Capture the cell that displays the provided text and extract its (x, y) central coordinate. 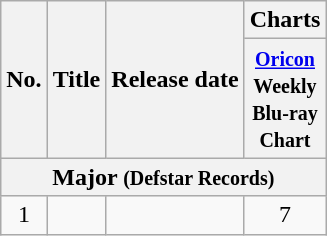
1 (24, 215)
OriconWeeklyBlu-rayChart (285, 98)
7 (285, 215)
Release date (175, 80)
No. (24, 80)
Major (Defstar Records) (164, 177)
Title (76, 80)
Charts (285, 20)
